Detect which cell encompasses the target text, then output its (x, y) center coordinate. 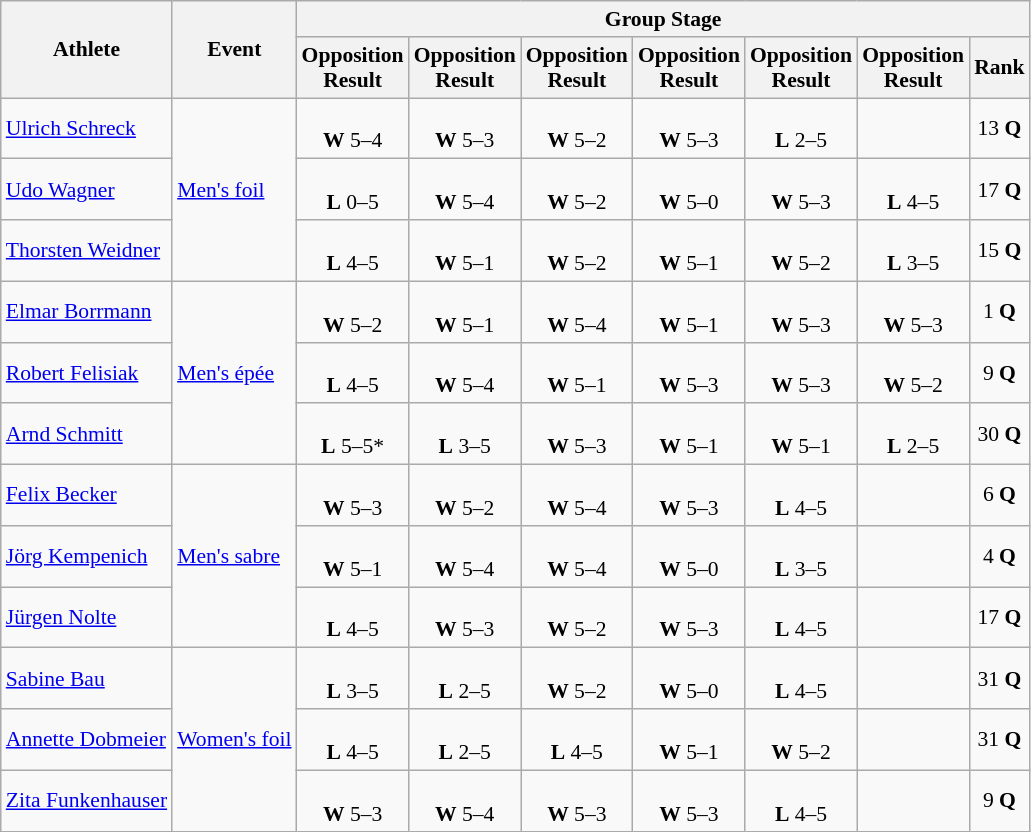
Men's sabre (234, 556)
1 Q (1000, 312)
Men's foil (234, 190)
Group Stage (664, 19)
Athlete (86, 50)
Event (234, 50)
Women's foil (234, 740)
6 Q (1000, 496)
Robert Felisiak (86, 372)
Ulrich Schreck (86, 128)
Jürgen Nolte (86, 618)
Arnd Schmitt (86, 434)
Elmar Borrmann (86, 312)
Annette Dobmeier (86, 740)
13 Q (1000, 128)
Thorsten Weidner (86, 250)
L 5–5* (353, 434)
Jörg Kempenich (86, 556)
Men's épée (234, 372)
Udo Wagner (86, 190)
15 Q (1000, 250)
4 Q (1000, 556)
Zita Funkenhauser (86, 800)
30 Q (1000, 434)
Rank (1000, 68)
L 0–5 (353, 190)
Felix Becker (86, 496)
Sabine Bau (86, 678)
